Extract the (X, Y) coordinate from the center of the cell holding the provided text.  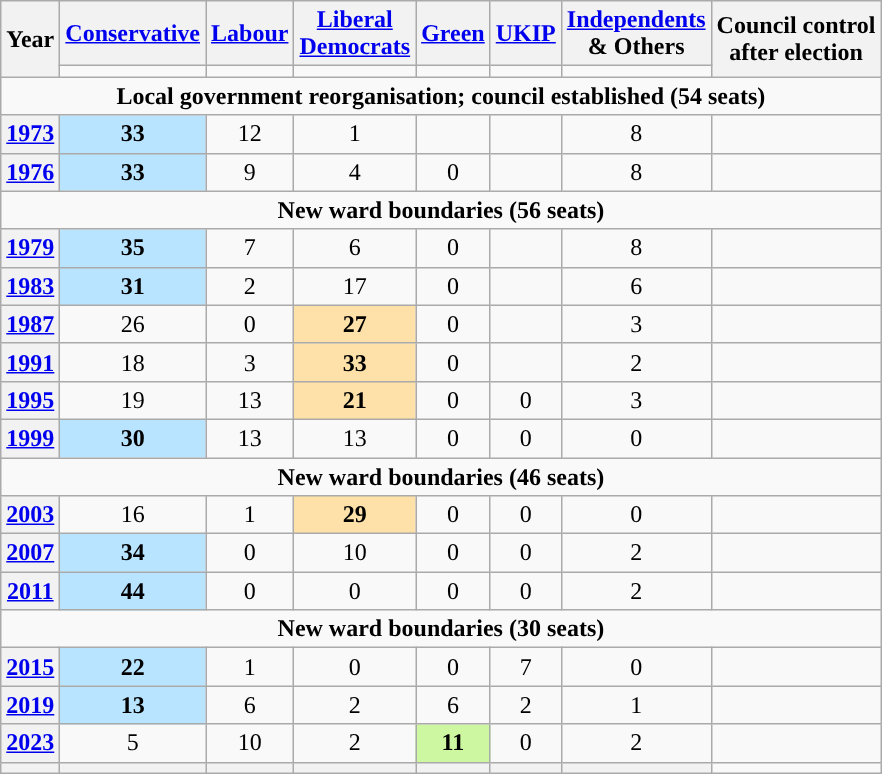
Labour (250, 34)
1991 (30, 362)
Green (454, 34)
1987 (30, 324)
30 (133, 438)
Council controlafter election (796, 39)
1995 (30, 400)
New ward boundaries (30 seats) (441, 629)
UKIP (526, 34)
44 (133, 591)
17 (355, 286)
2019 (30, 705)
Local government reorganisation; council established (54 seats) (441, 96)
21 (355, 400)
1999 (30, 438)
31 (133, 286)
2023 (30, 743)
29 (355, 515)
1983 (30, 286)
Conservative (133, 34)
12 (250, 134)
2015 (30, 667)
27 (355, 324)
9 (250, 172)
35 (133, 248)
11 (454, 743)
New ward boundaries (46 seats) (441, 477)
5 (133, 743)
Year (30, 39)
2003 (30, 515)
34 (133, 553)
26 (133, 324)
New ward boundaries (56 seats) (441, 210)
1979 (30, 248)
16 (133, 515)
1976 (30, 172)
Liberal Democrats (355, 34)
22 (133, 667)
2011 (30, 591)
18 (133, 362)
Independents& Others (636, 34)
19 (133, 400)
1973 (30, 134)
2007 (30, 553)
4 (355, 172)
